Output the [X, Y] coordinate of the center of the cell containing the given text.  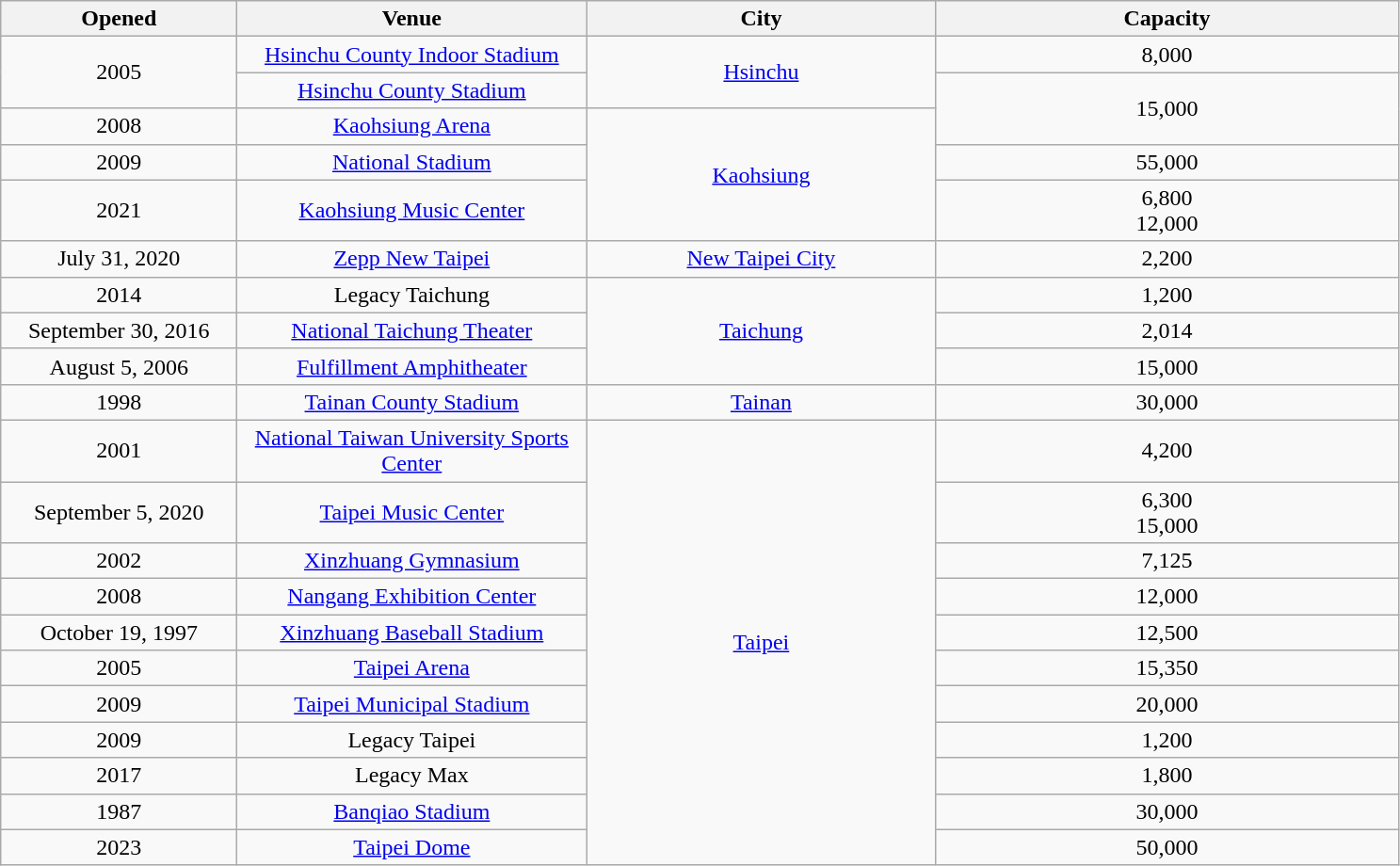
September 5, 2020 [119, 512]
Fulfillment Amphitheater [412, 366]
Legacy Taichung [412, 295]
2001 [119, 450]
Hsinchu [761, 72]
1,800 [1167, 776]
Opened [119, 19]
Taipei [761, 642]
National Taiwan University Sports Center [412, 450]
Zepp New Taipei [412, 259]
Capacity [1167, 19]
National Stadium [412, 162]
Legacy Max [412, 776]
Taipei Municipal Stadium [412, 704]
Venue [412, 19]
2021 [119, 211]
Legacy Taipei [412, 740]
Banqiao Stadium [412, 811]
7,125 [1167, 561]
2,014 [1167, 330]
Hsinchu County Stadium [412, 90]
New Taipei City [761, 259]
6,800 12,000 [1167, 211]
October 19, 1997 [119, 633]
Xinzhuang Baseball Stadium [412, 633]
2014 [119, 295]
2,200 [1167, 259]
2017 [119, 776]
Xinzhuang Gymnasium [412, 561]
6,300 15,000 [1167, 512]
15,350 [1167, 668]
8,000 [1167, 55]
55,000 [1167, 162]
12,000 [1167, 597]
2023 [119, 847]
July 31, 2020 [119, 259]
50,000 [1167, 847]
20,000 [1167, 704]
Kaohsiung Arena [412, 126]
4,200 [1167, 450]
Hsinchu County Indoor Stadium [412, 55]
City [761, 19]
Nangang Exhibition Center [412, 597]
Taipei Arena [412, 668]
Tainan County Stadium [412, 402]
1998 [119, 402]
Kaohsiung Music Center [412, 211]
2002 [119, 561]
12,500 [1167, 633]
Tainan [761, 402]
Taipei Music Center [412, 512]
September 30, 2016 [119, 330]
Taichung [761, 330]
August 5, 2006 [119, 366]
Taipei Dome [412, 847]
1987 [119, 811]
Kaohsiung [761, 175]
National Taichung Theater [412, 330]
